Provide the [X, Y] coordinate of the cell's center where the given text is located.  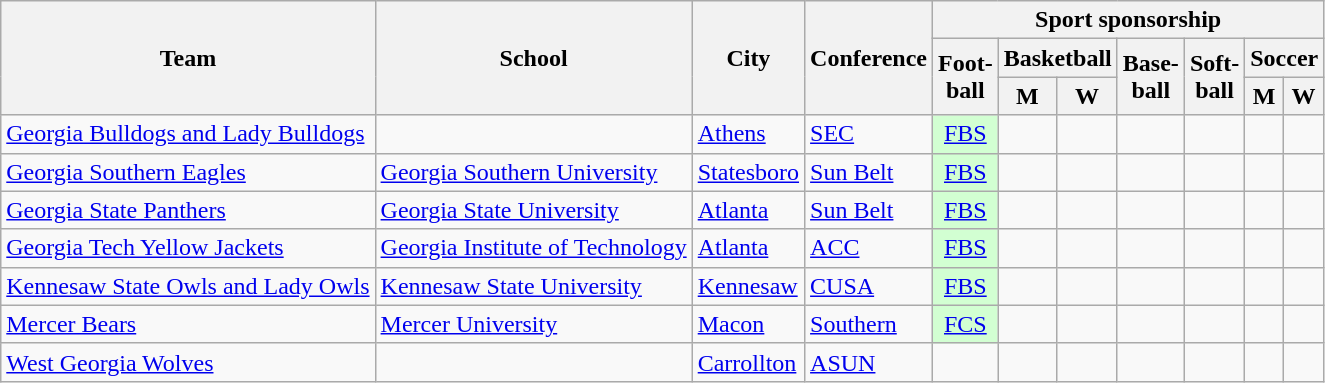
Kennesaw [748, 286]
SEC [869, 134]
Georgia Tech Yellow Jackets [188, 248]
Mercer University [534, 324]
Kennesaw State University [534, 286]
FCS [965, 324]
Mercer Bears [188, 324]
Athens [748, 134]
Statesboro [748, 172]
City [748, 58]
Georgia Institute of Technology [534, 248]
Kennesaw State Owls and Lady Owls [188, 286]
Macon [748, 324]
Georgia Southern Eagles [188, 172]
ASUN [869, 362]
CUSA [869, 286]
Basketball [1058, 58]
School [534, 58]
Sport sponsorship [1128, 20]
Georgia Southern University [534, 172]
West Georgia Wolves [188, 362]
Soccer [1284, 58]
ACC [869, 248]
Georgia State University [534, 210]
Southern [869, 324]
Carrollton [748, 362]
Team [188, 58]
Georgia State Panthers [188, 210]
Base-ball [1150, 77]
Conference [869, 58]
Soft-ball [1214, 77]
Georgia Bulldogs and Lady Bulldogs [188, 134]
Foot-ball [965, 77]
